Search for the cell housing the specified text and yield its (X, Y) center coordinate. 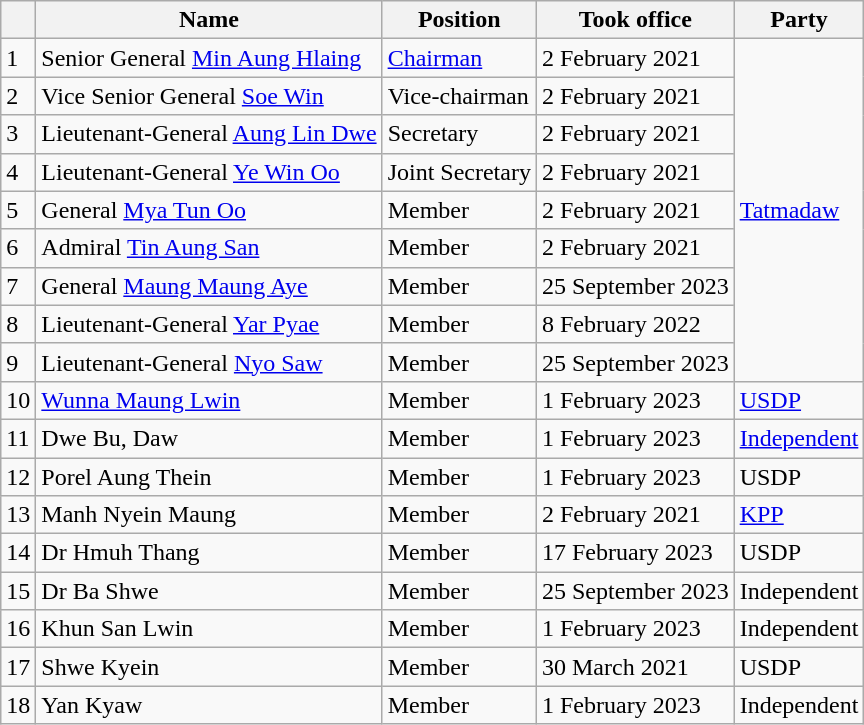
KPP (799, 515)
General Mya Tun Oo (209, 210)
Dr Ba Shwe (209, 591)
Joint Secretary (459, 172)
Manh Nyein Maung (209, 515)
Took office (635, 20)
1 (18, 58)
Chairman (459, 58)
Party (799, 20)
12 (18, 477)
Dwe Bu, Daw (209, 438)
18 (18, 705)
Admiral Tin Aung San (209, 248)
14 (18, 553)
16 (18, 629)
Lieutenant-General Aung Lin Dwe (209, 134)
Senior General Min Aung Hlaing (209, 58)
3 (18, 134)
Wunna Maung Lwin (209, 400)
Yan Kyaw (209, 705)
Position (459, 20)
Khun San Lwin (209, 629)
Dr Hmuh Thang (209, 553)
Porel Aung Thein (209, 477)
15 (18, 591)
Name (209, 20)
10 (18, 400)
17 February 2023 (635, 553)
8 February 2022 (635, 324)
5 (18, 210)
6 (18, 248)
13 (18, 515)
8 (18, 324)
Lieutenant-General Ye Win Oo (209, 172)
7 (18, 286)
11 (18, 438)
General Maung Maung Aye (209, 286)
Vice Senior General Soe Win (209, 96)
2 (18, 96)
4 (18, 172)
Shwe Kyein (209, 667)
9 (18, 362)
Tatmadaw (799, 210)
Lieutenant-General Nyo Saw (209, 362)
30 March 2021 (635, 667)
Lieutenant-General Yar Pyae (209, 324)
17 (18, 667)
Vice-chairman (459, 96)
Secretary (459, 134)
